Return the (X, Y) coordinate for the center point of the cell that contains the specified text.  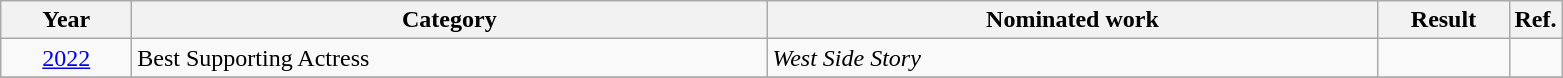
Result (1444, 20)
2022 (66, 58)
Category (450, 20)
Nominated work (1072, 20)
West Side Story (1072, 58)
Ref. (1536, 20)
Year (66, 20)
Best Supporting Actress (450, 58)
